Extract the (X, Y) coordinate from the center of the cell holding the provided text.  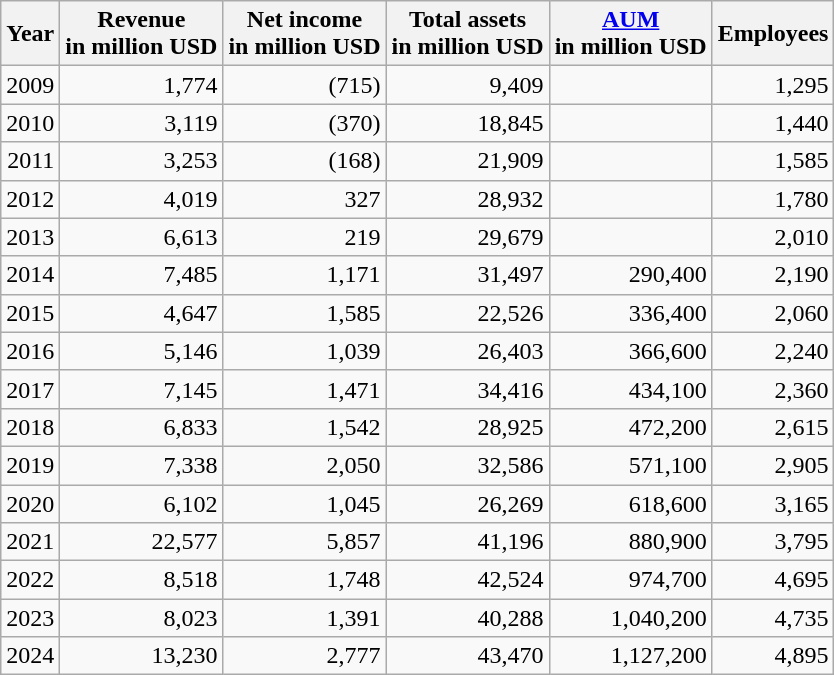
1,774 (142, 85)
4,019 (142, 199)
2,190 (773, 275)
2011 (30, 161)
9,409 (468, 85)
2016 (30, 351)
8,518 (142, 580)
(370) (304, 123)
Net incomein million USD (304, 34)
8,023 (142, 618)
2,905 (773, 465)
4,735 (773, 618)
3,253 (142, 161)
2,240 (773, 351)
31,497 (468, 275)
1,471 (304, 389)
28,932 (468, 199)
3,119 (142, 123)
618,600 (630, 503)
2019 (30, 465)
Year (30, 34)
Revenuein million USD (142, 34)
28,925 (468, 427)
4,695 (773, 580)
434,100 (630, 389)
(168) (304, 161)
2024 (30, 656)
5,146 (142, 351)
3,165 (773, 503)
6,613 (142, 237)
366,600 (630, 351)
29,679 (468, 237)
2,060 (773, 313)
22,526 (468, 313)
18,845 (468, 123)
2,010 (773, 237)
2017 (30, 389)
6,102 (142, 503)
2021 (30, 542)
22,577 (142, 542)
Total assetsin million USD (468, 34)
Employees (773, 34)
13,230 (142, 656)
26,269 (468, 503)
1,127,200 (630, 656)
5,857 (304, 542)
21,909 (468, 161)
2,777 (304, 656)
2,615 (773, 427)
1,295 (773, 85)
571,100 (630, 465)
2012 (30, 199)
336,400 (630, 313)
1,171 (304, 275)
1,045 (304, 503)
4,647 (142, 313)
41,196 (468, 542)
42,524 (468, 580)
32,586 (468, 465)
2014 (30, 275)
2009 (30, 85)
2013 (30, 237)
472,200 (630, 427)
3,795 (773, 542)
219 (304, 237)
(715) (304, 85)
290,400 (630, 275)
43,470 (468, 656)
7,145 (142, 389)
2010 (30, 123)
1,748 (304, 580)
1,040,200 (630, 618)
7,338 (142, 465)
2015 (30, 313)
1,039 (304, 351)
6,833 (142, 427)
40,288 (468, 618)
880,900 (630, 542)
2,360 (773, 389)
2020 (30, 503)
26,403 (468, 351)
2023 (30, 618)
34,416 (468, 389)
2022 (30, 580)
974,700 (630, 580)
AUMin million USD (630, 34)
327 (304, 199)
1,780 (773, 199)
7,485 (142, 275)
1,440 (773, 123)
2,050 (304, 465)
4,895 (773, 656)
2018 (30, 427)
1,542 (304, 427)
1,391 (304, 618)
